Output the (x, y) coordinate of the center of the cell containing the given text.  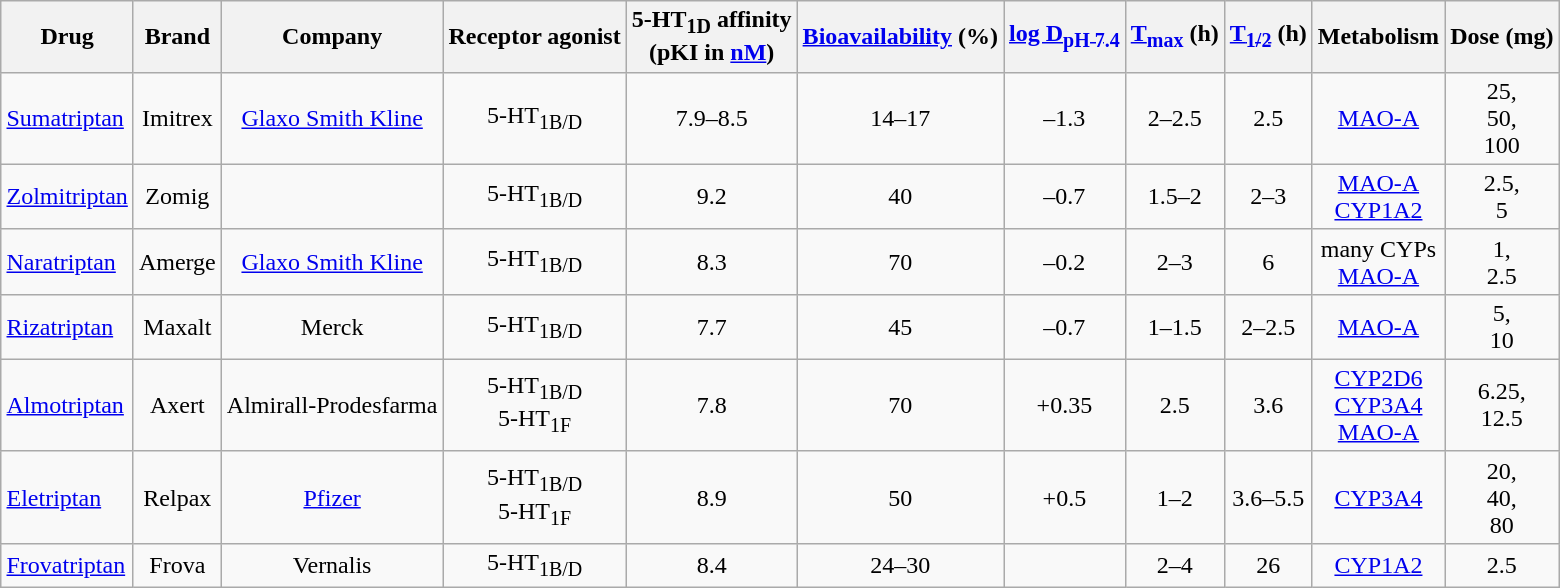
Rizatriptan (67, 326)
Zomig (177, 196)
log DpH 7.4 (1065, 36)
Metab­olism (1378, 36)
1, 2.5 (1502, 262)
25, 50, 100 (1502, 118)
9.2 (712, 196)
Axert (177, 405)
20, 40, 80 (1502, 497)
Receptor agonist (534, 36)
T1/2 (h) (1268, 36)
CYP3A4 (1378, 497)
Dose (mg) (1502, 36)
Almotriptan (67, 405)
Zolmitriptan (67, 196)
+0.5 (1065, 497)
Brand (177, 36)
+0.35 (1065, 405)
5, 10 (1502, 326)
7.8 (712, 405)
Merck (332, 326)
50 (900, 497)
Frovatriptan (67, 565)
8.3 (712, 262)
CYP1A2 (1378, 565)
1–2 (1174, 497)
Company (332, 36)
24–30 (900, 565)
Tmax (h) (1174, 36)
2.5, 5 (1502, 196)
7.7 (712, 326)
14–17 (900, 118)
–1.3 (1065, 118)
Frova (177, 565)
Bioavail­ability (%) (900, 36)
Vernalis (332, 565)
8.9 (712, 497)
6.25, 12.5 (1502, 405)
Eletriptan (67, 497)
7.9–8.5 (712, 118)
Maxalt (177, 326)
40 (900, 196)
45 (900, 326)
–0.2 (1065, 262)
Pfizer (332, 497)
Amerge (177, 262)
3.6 (1268, 405)
8.4 (712, 565)
2–4 (1174, 565)
many CYPs MAO-A (1378, 262)
Almirall-Prodesfarma (332, 405)
Imitrex (177, 118)
MAO-A CYP1A2 (1378, 196)
5-HT1D affinity(pKI in nM) (712, 36)
1–1.5 (1174, 326)
3.6–5.5 (1268, 497)
CYP2D6 CYP3A4 MAO-A (1378, 405)
26 (1268, 565)
Relpax (177, 497)
6 (1268, 262)
1.5–2 (1174, 196)
Sumatriptan (67, 118)
Naratriptan (67, 262)
Drug (67, 36)
